Return (x, y) of the center of cell containing provided text 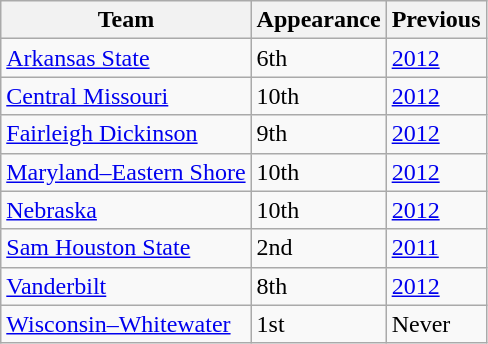
Fairleigh Dickinson (126, 134)
2011 (436, 248)
Previous (436, 20)
Never (436, 324)
Wisconsin–Whitewater (126, 324)
2nd (318, 248)
Arkansas State (126, 58)
Appearance (318, 20)
Maryland–Eastern Shore (126, 172)
9th (318, 134)
Central Missouri (126, 96)
Vanderbilt (126, 286)
Nebraska (126, 210)
Sam Houston State (126, 248)
1st (318, 324)
Team (126, 20)
8th (318, 286)
6th (318, 58)
